Find where the given text appears and provide that cell's center as [X, Y] coordinate. 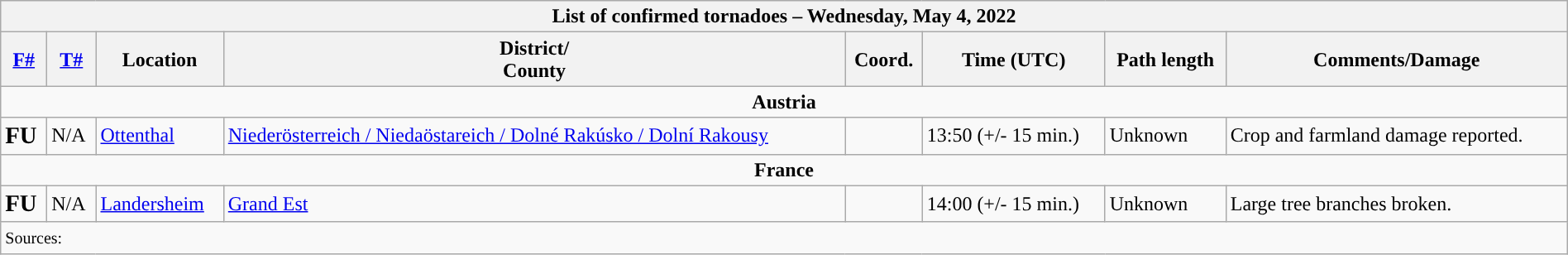
District/County [534, 60]
Crop and farmland damage reported. [1396, 136]
F# [24, 60]
Landersheim [160, 204]
Coord. [883, 60]
List of confirmed tornadoes – Wednesday, May 4, 2022 [784, 17]
Grand Est [534, 204]
Sources: [784, 238]
T# [71, 60]
14:00 (+/- 15 min.) [1014, 204]
France [784, 170]
Time (UTC) [1014, 60]
Austria [784, 102]
Comments/Damage [1396, 60]
Location [160, 60]
Path length [1165, 60]
Niederösterreich / Niedaöstareich / Dolné Rakúsko / Dolní Rakousy [534, 136]
Ottenthal [160, 136]
13:50 (+/- 15 min.) [1014, 136]
Large tree branches broken. [1396, 204]
